Scan for the cell matching the given text and deliver its (x, y) coordinate at center. 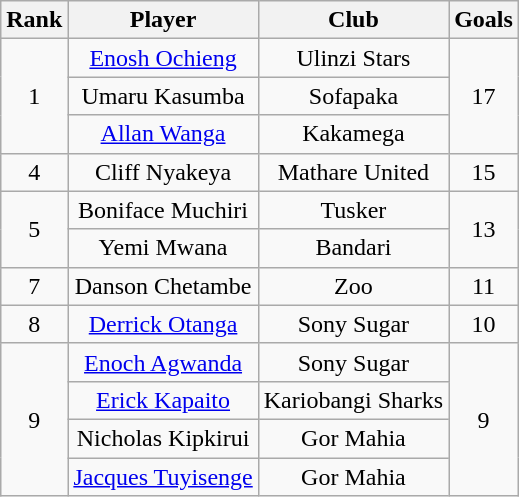
11 (484, 286)
Sofapaka (353, 96)
Kariobangi Sharks (353, 400)
Goals (484, 20)
Erick Kapaito (163, 400)
1 (34, 96)
Boniface Muchiri (163, 210)
Mathare United (353, 172)
Yemi Mwana (163, 248)
15 (484, 172)
8 (34, 324)
Tusker (353, 210)
Danson Chetambe (163, 286)
Umaru Kasumba (163, 96)
5 (34, 229)
Enoch Agwanda (163, 362)
10 (484, 324)
Allan Wanga (163, 134)
Jacques Tuyisenge (163, 477)
Derrick Otanga (163, 324)
7 (34, 286)
Cliff Nyakeya (163, 172)
Enosh Ochieng (163, 58)
Nicholas Kipkirui (163, 438)
Player (163, 20)
Zoo (353, 286)
17 (484, 96)
Club (353, 20)
Ulinzi Stars (353, 58)
4 (34, 172)
Bandari (353, 248)
Rank (34, 20)
Kakamega (353, 134)
13 (484, 229)
